Identify which cell holds the provided text, then report its [x, y] central coordinate. 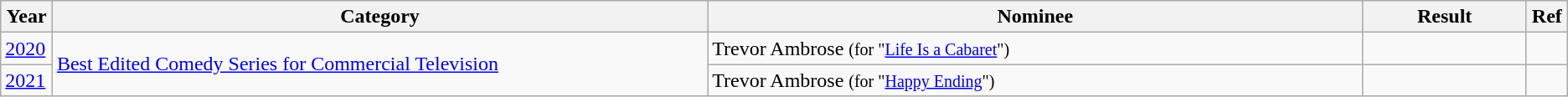
Trevor Ambrose (for "Happy Ending") [1035, 80]
2021 [27, 80]
Nominee [1035, 17]
Category [379, 17]
2020 [27, 48]
Year [27, 17]
Best Edited Comedy Series for Commercial Television [379, 64]
Result [1445, 17]
Trevor Ambrose (for "Life Is a Cabaret") [1035, 48]
Ref [1546, 17]
